Return the (x, y) coordinate for the center point of the cell that contains the specified text.  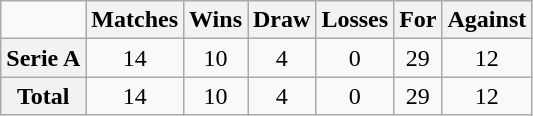
Draw (282, 20)
Total (44, 96)
Serie A (44, 58)
Wins (216, 20)
Matches (135, 20)
For (418, 20)
Losses (355, 20)
Against (487, 20)
